Scan for the cell matching the given text and deliver its (x, y) coordinate at center. 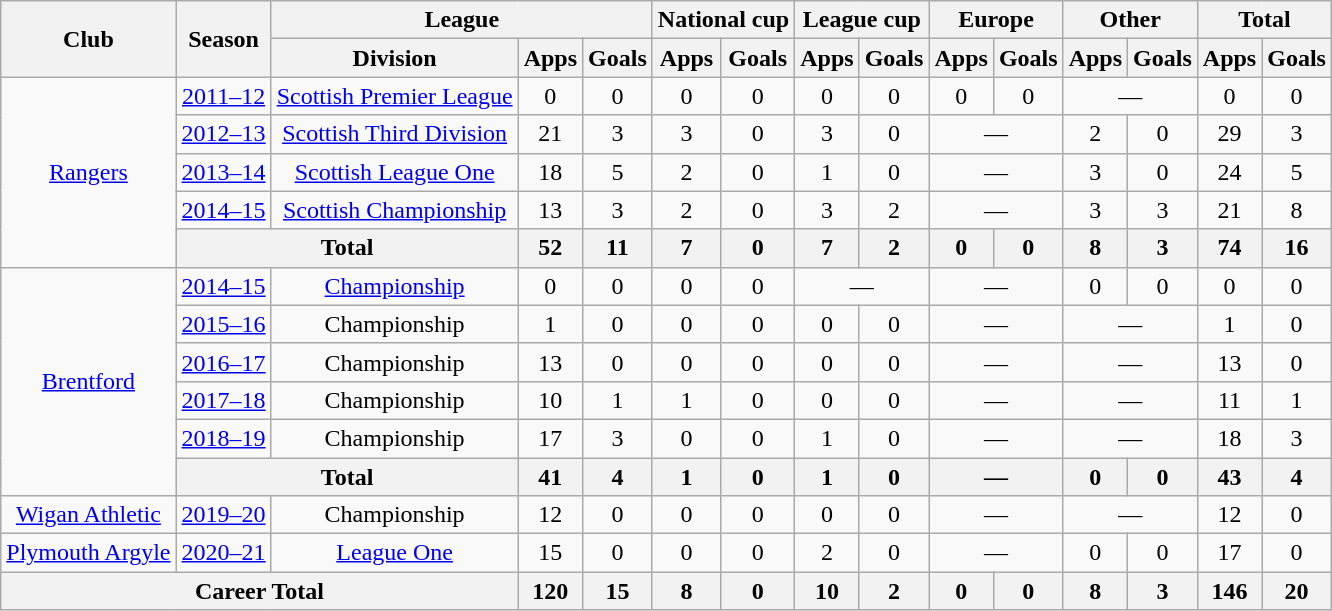
16 (1297, 248)
National cup (723, 20)
2015–16 (224, 324)
41 (550, 477)
2013–14 (224, 172)
2011–12 (224, 96)
Brentford (88, 381)
43 (1229, 477)
2016–17 (224, 362)
2019–20 (224, 515)
2017–18 (224, 400)
Plymouth Argyle (88, 553)
120 (550, 591)
League cup (862, 20)
52 (550, 248)
Wigan Athletic (88, 515)
29 (1229, 134)
24 (1229, 172)
Division (394, 58)
Club (88, 39)
Europe (996, 20)
2018–19 (224, 438)
Season (224, 39)
Scottish Third Division (394, 134)
League (462, 20)
Other (1130, 20)
74 (1229, 248)
Scottish Premier League (394, 96)
2012–13 (224, 134)
Scottish League One (394, 172)
Career Total (260, 591)
146 (1229, 591)
2020–21 (224, 553)
Scottish Championship (394, 210)
20 (1297, 591)
Rangers (88, 172)
League One (394, 553)
